Determine the (X, Y) coordinate at the center of the cell enclosing the given text.  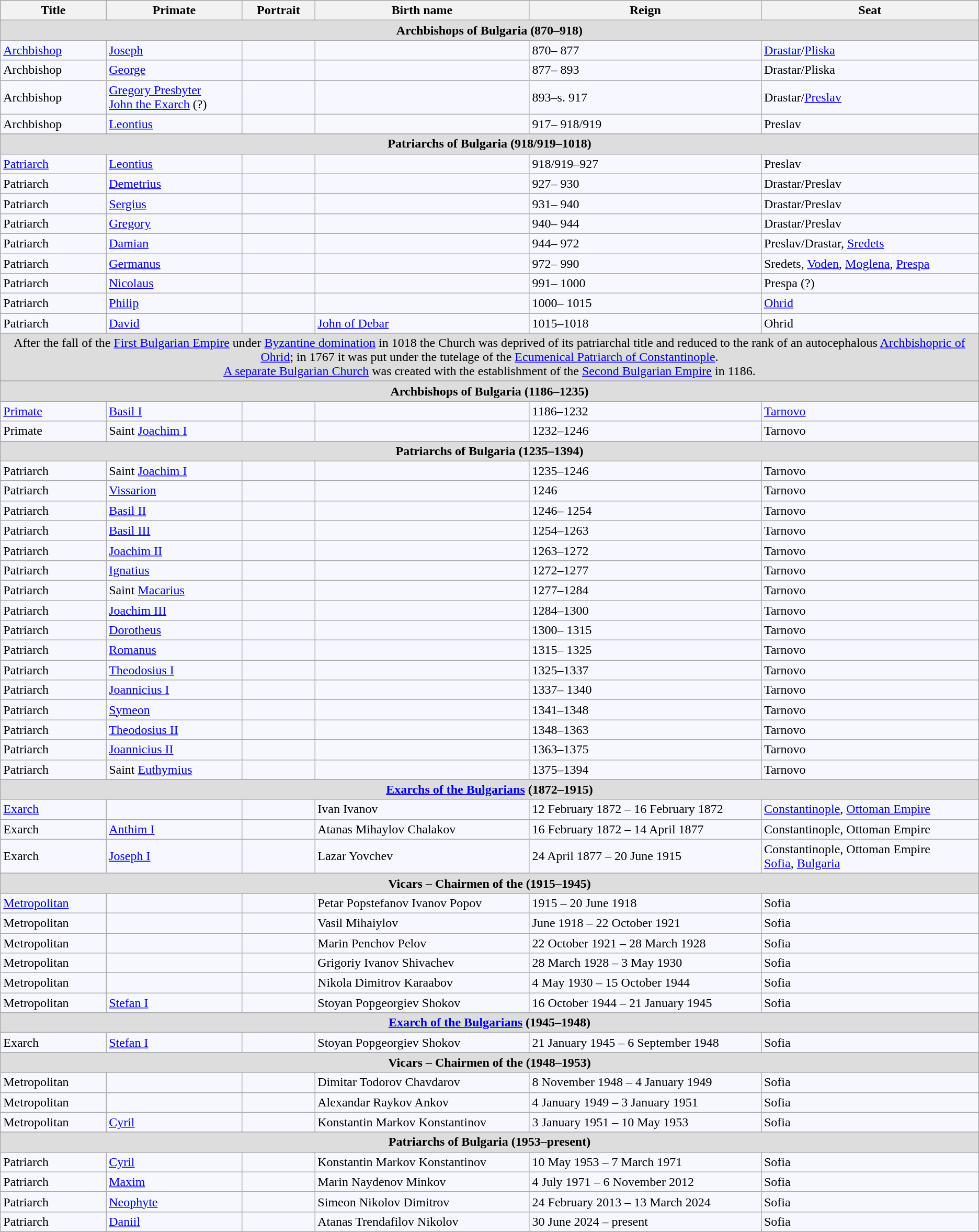
Joseph I (174, 856)
1348–1363 (645, 730)
Joachim III (174, 611)
Joachim II (174, 550)
Marin Penchov Pelov (422, 943)
Reign (645, 10)
917– 918/919 (645, 124)
Grigoriy Ivanov Shivachev (422, 963)
Simeon Nikolov Dimitrov (422, 1202)
Ivan Ivanov (422, 809)
Archbishops of Bulgaria (870–918) (489, 30)
Prespa (?) (870, 284)
Seat (870, 10)
Nikola Dimitrov Karaabov (422, 983)
4 January 1949 – 3 January 1951 (645, 1102)
Basil I (174, 411)
Ignatius (174, 570)
972– 990 (645, 263)
Theodosius I (174, 670)
1337– 1340 (645, 690)
1315– 1325 (645, 650)
Gregory PresbyterJohn the Exarch (?) (174, 97)
Basil III (174, 530)
8 November 1948 – 4 January 1949 (645, 1082)
1300– 1315 (645, 630)
Joseph (174, 50)
24 February 2013 – 13 March 2024 (645, 1202)
1915 – 20 June 1918 (645, 903)
Archbishops of Bulgaria (1186–1235) (489, 391)
Vicars – Chairmen of the (1915–1945) (489, 883)
1284–1300 (645, 611)
Title (53, 10)
Patriarchs of Bulgaria (1235–1394) (489, 451)
931– 940 (645, 204)
22 October 1921 – 28 March 1928 (645, 943)
Dorotheus (174, 630)
Dimitar Todorov Chavdarov (422, 1082)
Vasil Mihaiylov (422, 923)
4 May 1930 – 15 October 1944 (645, 983)
Nicolaus (174, 284)
877– 893 (645, 70)
30 June 2024 – present (645, 1222)
Romanus (174, 650)
1375–1394 (645, 770)
1235–1246 (645, 471)
4 July 1971 – 6 November 2012 (645, 1182)
1341–1348 (645, 710)
Atanas Trendafilov Nikolov (422, 1222)
Theodosius II (174, 730)
10 May 1953 – 7 March 1971 (645, 1162)
1246 (645, 491)
21 January 1945 – 6 September 1948 (645, 1043)
Vicars – Chairmen of the (1948–1953) (489, 1063)
Patriarchs of Bulgaria (918/919–1018) (489, 144)
12 February 1872 – 16 February 1872 (645, 809)
1015–1018 (645, 323)
Maxim (174, 1182)
Preslav/Drastar, Sredets (870, 243)
Petar Popstefanov Ivanov Popov (422, 903)
Exarchs of the Bulgarians (1872–1915) (489, 789)
Symeon (174, 710)
Portrait (278, 10)
1363–1375 (645, 750)
Saint Macarius (174, 590)
David (174, 323)
Daniil (174, 1222)
Alexandar Raykov Ankov (422, 1102)
1325–1337 (645, 670)
John of Debar (422, 323)
Sredets, Voden, Moglena, Prespa (870, 263)
1263–1272 (645, 550)
918/919–927 (645, 164)
16 October 1944 – 21 January 1945 (645, 1003)
893–s. 917 (645, 97)
16 February 1872 – 14 April 1877 (645, 829)
Damian (174, 243)
June 1918 – 22 October 1921 (645, 923)
927– 930 (645, 184)
Exarch of the Bulgarians (1945–1948) (489, 1023)
991– 1000 (645, 284)
Sergius (174, 204)
Marin Naydenov Minkov (422, 1182)
Anthim I (174, 829)
940– 944 (645, 223)
1232–1246 (645, 431)
Germanus (174, 263)
Demetrius (174, 184)
Patriarchs of Bulgaria (1953–present) (489, 1142)
870– 877 (645, 50)
Lazar Yovchev (422, 856)
Philip (174, 303)
Vissarion (174, 491)
Gregory (174, 223)
1000– 1015 (645, 303)
Birth name (422, 10)
Basil II (174, 511)
Constantinople, Ottoman EmpireSofia, Bulgaria (870, 856)
George (174, 70)
Saint Euthymius (174, 770)
24 April 1877 – 20 June 1915 (645, 856)
1254–1263 (645, 530)
Joannicius I (174, 690)
Joannicius II (174, 750)
28 March 1928 – 3 May 1930 (645, 963)
Atanas Mihaylov Chalakov (422, 829)
1277–1284 (645, 590)
944– 972 (645, 243)
1246– 1254 (645, 511)
1272–1277 (645, 570)
1186–1232 (645, 411)
Neophyte (174, 1202)
3 January 1951 – 10 May 1953 (645, 1122)
